From the cell containing the given text, extract its center point as (x, y) coordinate. 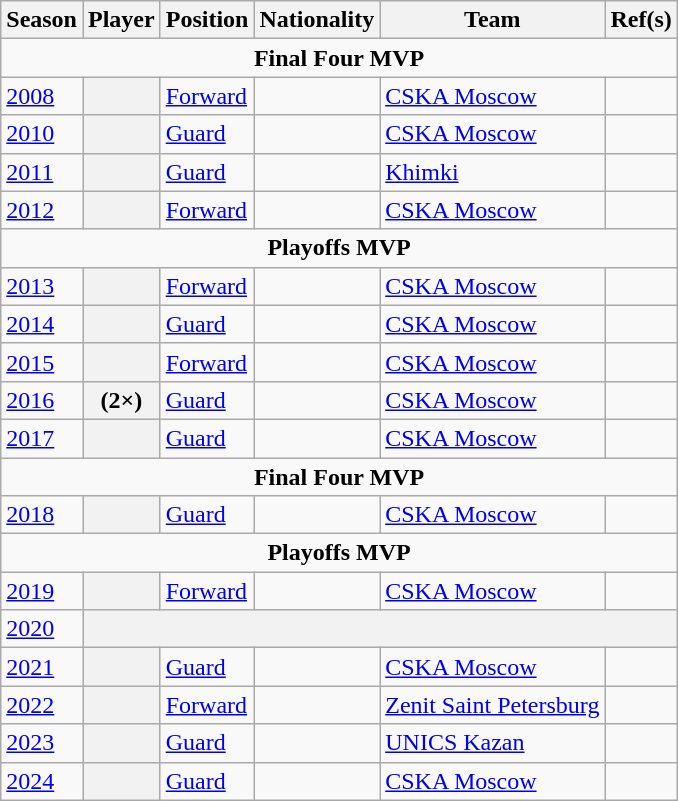
2013 (42, 286)
2014 (42, 324)
(2×) (121, 400)
Season (42, 20)
Position (207, 20)
2015 (42, 362)
2023 (42, 743)
Player (121, 20)
Zenit Saint Petersburg (492, 705)
2010 (42, 134)
2019 (42, 591)
2020 (42, 629)
Khimki (492, 172)
2024 (42, 781)
Nationality (317, 20)
2008 (42, 96)
2011 (42, 172)
2022 (42, 705)
2021 (42, 667)
2016 (42, 400)
2018 (42, 515)
2012 (42, 210)
UNICS Kazan (492, 743)
Team (492, 20)
2017 (42, 438)
Ref(s) (641, 20)
